Output the (x, y) coordinate of the center of the cell containing the given text.  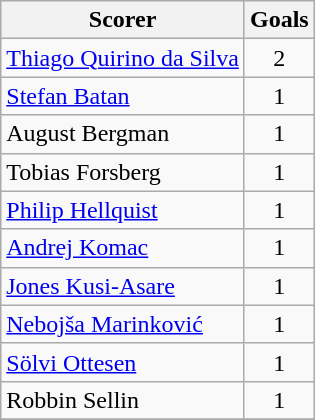
Stefan Batan (123, 96)
2 (279, 58)
Thiago Quirino da Silva (123, 58)
Sölvi Ottesen (123, 362)
Andrej Komac (123, 248)
Jones Kusi-Asare (123, 286)
Tobias Forsberg (123, 172)
Goals (279, 20)
August Bergman (123, 134)
Scorer (123, 20)
Nebojša Marinković (123, 324)
Robbin Sellin (123, 400)
Philip Hellquist (123, 210)
